Capture the cell that displays the provided text and extract its (X, Y) central coordinate. 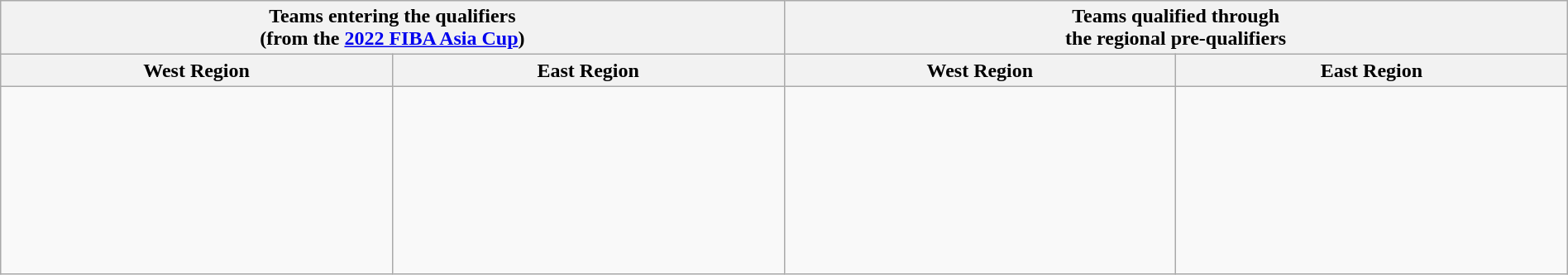
Teams qualified throughthe regional pre-qualifiers (1176, 28)
Teams entering the qualifiers(from the 2022 FIBA Asia Cup) (392, 28)
